Capture the cell that displays the provided text and extract its (x, y) central coordinate. 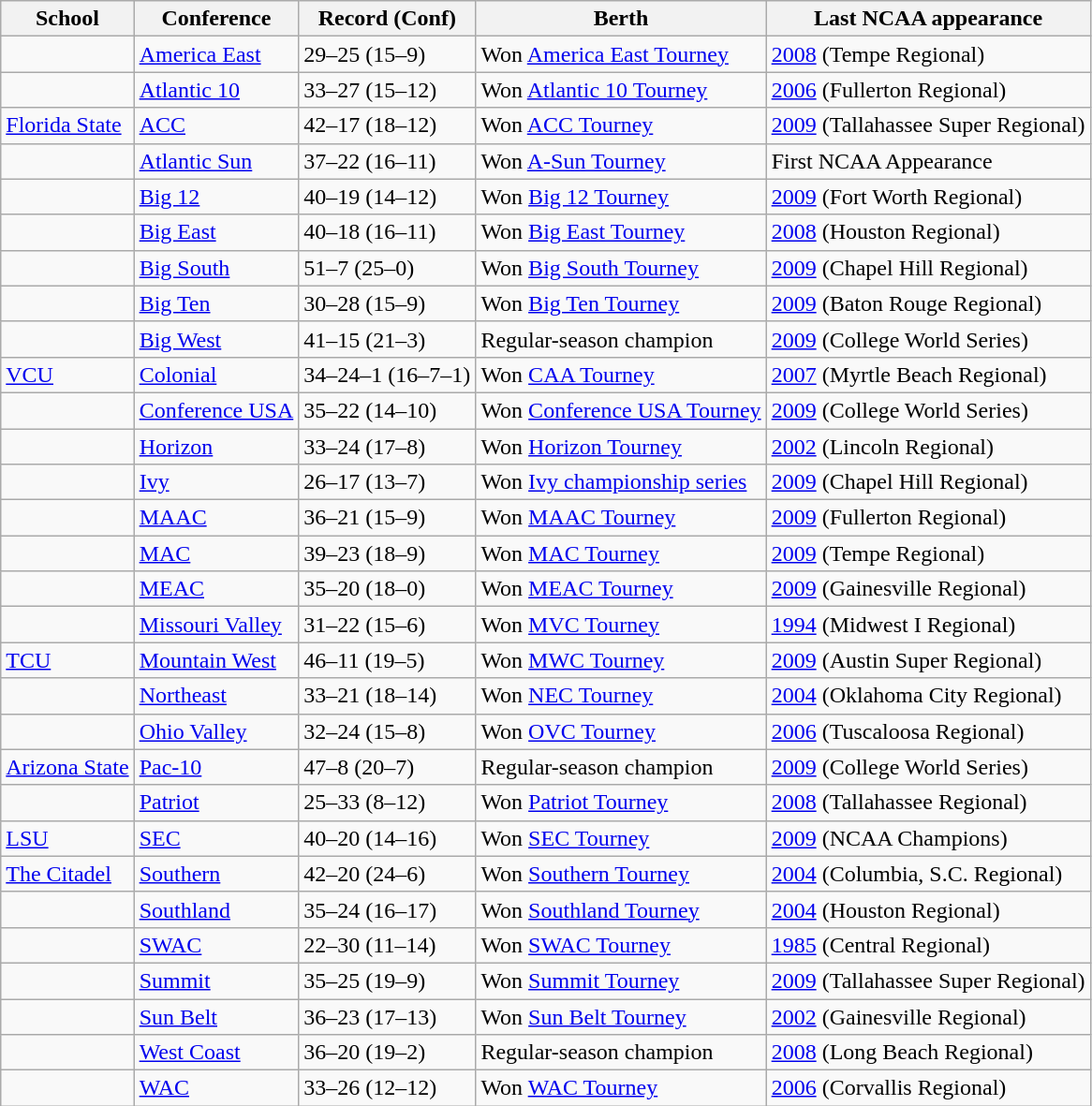
Won Patriot Tourney (621, 803)
Won MVC Tourney (621, 625)
Won NEC Tourney (621, 696)
Southland (216, 909)
Won MAC Tourney (621, 553)
35–22 (14–10) (388, 410)
2009 (NCAA Champions) (928, 838)
29–25 (15–9) (388, 54)
22–30 (11–14) (388, 945)
America East (216, 54)
40–20 (14–16) (388, 838)
Colonial (216, 375)
Big South (216, 268)
36–21 (15–9) (388, 518)
40–19 (14–12) (388, 197)
33–24 (17–8) (388, 447)
MEAC (216, 589)
Won MEAC Tourney (621, 589)
TCU (67, 660)
2008 (Tallahassee Regional) (928, 803)
Won OVC Tourney (621, 731)
VCU (67, 375)
Won Sun Belt Tourney (621, 1016)
Big 12 (216, 197)
35–25 (19–9) (388, 981)
2004 (Columbia, S.C. Regional) (928, 874)
33–27 (15–12) (388, 90)
41–15 (21–3) (388, 339)
2009 (Fullerton Regional) (928, 518)
2006 (Corvallis Regional) (928, 1088)
35–20 (18–0) (388, 589)
42–17 (18–12) (388, 125)
26–17 (13–7) (388, 482)
Atlantic Sun (216, 161)
2009 (Tempe Regional) (928, 553)
Florida State (67, 125)
Won America East Tourney (621, 54)
Won Southern Tourney (621, 874)
SWAC (216, 945)
2009 (Baton Rouge Regional) (928, 303)
2002 (Gainesville Regional) (928, 1016)
33–21 (18–14) (388, 696)
37–22 (16–11) (388, 161)
2006 (Fullerton Regional) (928, 90)
Won MWC Tourney (621, 660)
MAC (216, 553)
Won MAAC Tourney (621, 518)
Won Summit Tourney (621, 981)
First NCAA Appearance (928, 161)
2007 (Myrtle Beach Regional) (928, 375)
Patriot (216, 803)
WAC (216, 1088)
51–7 (25–0) (388, 268)
Won Big South Tourney (621, 268)
2004 (Houston Regional) (928, 909)
2009 (Austin Super Regional) (928, 660)
Last NCAA appearance (928, 19)
25–33 (8–12) (388, 803)
Won A-Sun Tourney (621, 161)
2008 (Tempe Regional) (928, 54)
Summit (216, 981)
Won WAC Tourney (621, 1088)
Won ACC Tourney (621, 125)
46–11 (19–5) (388, 660)
Mountain West (216, 660)
Won Atlantic 10 Tourney (621, 90)
Won Conference USA Tourney (621, 410)
MAAC (216, 518)
LSU (67, 838)
1985 (Central Regional) (928, 945)
34–24–1 (16–7–1) (388, 375)
Won Horizon Tourney (621, 447)
SEC (216, 838)
Missouri Valley (216, 625)
31–22 (15–6) (388, 625)
Big East (216, 232)
Won SEC Tourney (621, 838)
Ohio Valley (216, 731)
Won Big East Tourney (621, 232)
Sun Belt (216, 1016)
2009 (Gainesville Regional) (928, 589)
39–23 (18–9) (388, 553)
Southern (216, 874)
Ivy (216, 482)
Pac-10 (216, 767)
Northeast (216, 696)
Atlantic 10 (216, 90)
47–8 (20–7) (388, 767)
32–24 (15–8) (388, 731)
2002 (Lincoln Regional) (928, 447)
Big West (216, 339)
35–24 (16–17) (388, 909)
Conference (216, 19)
36–23 (17–13) (388, 1016)
Won Big Ten Tourney (621, 303)
Record (Conf) (388, 19)
Won SWAC Tourney (621, 945)
1994 (Midwest I Regional) (928, 625)
Won Big 12 Tourney (621, 197)
40–18 (16–11) (388, 232)
Horizon (216, 447)
2009 (Fort Worth Regional) (928, 197)
West Coast (216, 1053)
Big Ten (216, 303)
School (67, 19)
2008 (Houston Regional) (928, 232)
2006 (Tuscaloosa Regional) (928, 731)
2008 (Long Beach Regional) (928, 1053)
42–20 (24–6) (388, 874)
2004 (Oklahoma City Regional) (928, 696)
Won Ivy championship series (621, 482)
Won Southland Tourney (621, 909)
Won CAA Tourney (621, 375)
33–26 (12–12) (388, 1088)
Arizona State (67, 767)
Berth (621, 19)
30–28 (15–9) (388, 303)
ACC (216, 125)
Conference USA (216, 410)
The Citadel (67, 874)
36–20 (19–2) (388, 1053)
